Identify which cell holds the provided text, then report its (x, y) central coordinate. 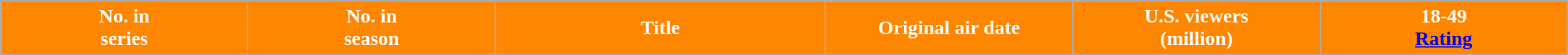
Original air date (949, 28)
Title (660, 28)
No. inseason (372, 28)
18-49Rating (1444, 28)
No. inseries (124, 28)
U.S. viewers(million) (1196, 28)
